Detect which cell encompasses the target text, then output its [x, y] center coordinate. 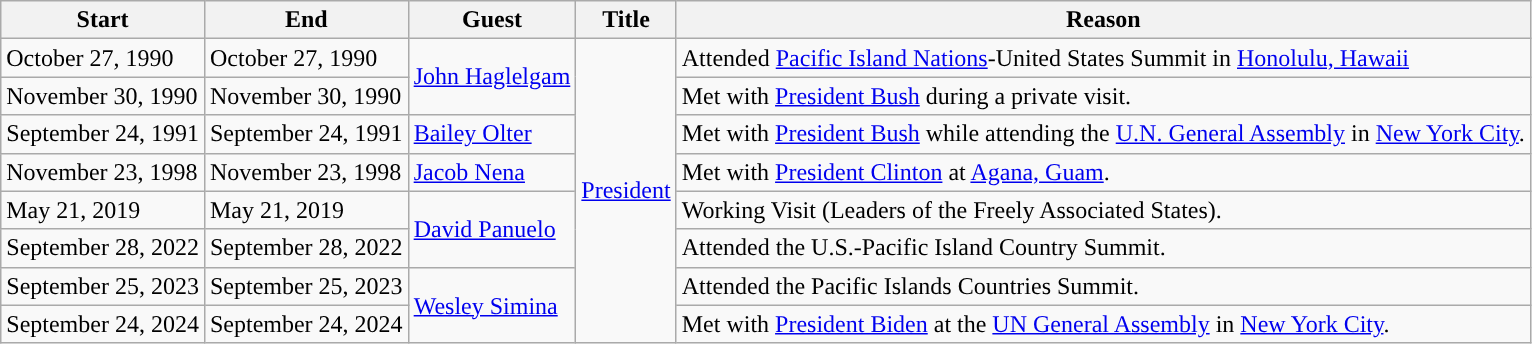
Bailey Olter [492, 134]
Title [626, 20]
Attended the U.S.-Pacific Island Country Summit. [1103, 248]
Wesley Simina [492, 305]
Attended the Pacific Islands Countries Summit. [1103, 286]
David Panuelo [492, 229]
Start [103, 20]
Jacob Nena [492, 172]
President [626, 191]
Attended Pacific Island Nations-United States Summit in Honolulu, Hawaii [1103, 58]
Met with President Bush during a private visit. [1103, 96]
John Haglelgam [492, 77]
Met with President Bush while attending the U.N. General Assembly in New York City. [1103, 134]
Met with President Biden at the UN General Assembly in New York City. [1103, 324]
Working Visit (Leaders of the Freely Associated States). [1103, 210]
Met with President Clinton at Agana, Guam. [1103, 172]
End [306, 20]
Guest [492, 20]
Reason [1103, 20]
